Pinpoint the cell where the given text exists, returning its (X, Y) midpoint coordinate. 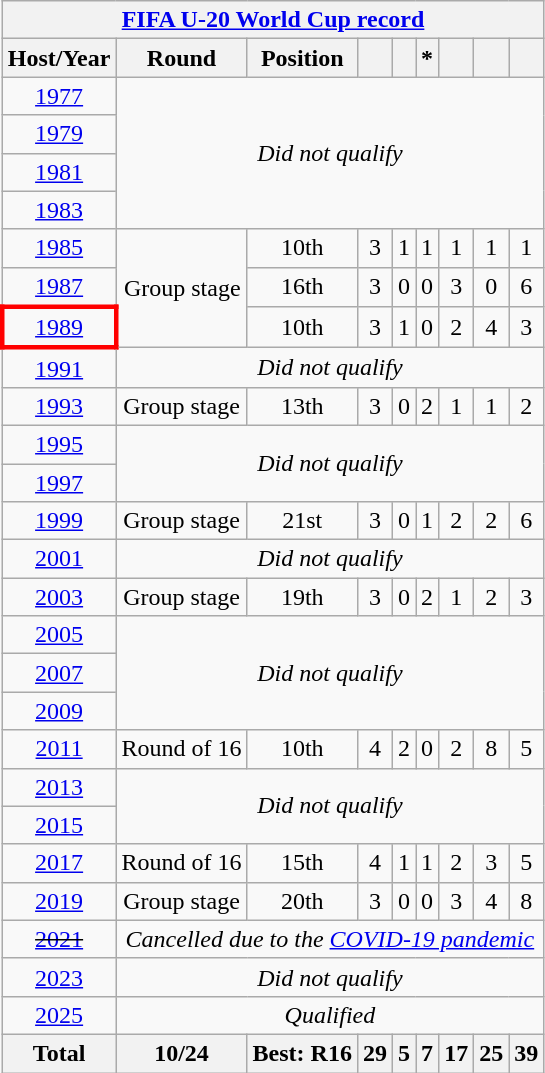
21st (302, 521)
FIFA U-20 World Cup record (273, 20)
Best: R16 (302, 1053)
Qualified (330, 1015)
1999 (59, 521)
Cancelled due to the COVID-19 pandemic (330, 939)
Position (302, 58)
2005 (59, 635)
1989 (59, 328)
39 (526, 1053)
1979 (59, 134)
2003 (59, 597)
1977 (59, 96)
13th (302, 406)
2021 (59, 939)
* (428, 58)
2011 (59, 749)
15th (302, 863)
1981 (59, 172)
1983 (59, 210)
10/24 (182, 1053)
2009 (59, 711)
Total (59, 1053)
1993 (59, 406)
1985 (59, 248)
2023 (59, 977)
2013 (59, 787)
Round (182, 58)
1995 (59, 444)
Host/Year (59, 58)
2007 (59, 673)
2025 (59, 1015)
20th (302, 901)
7 (428, 1053)
25 (492, 1053)
19th (302, 597)
2017 (59, 863)
1991 (59, 368)
2015 (59, 825)
1997 (59, 483)
16th (302, 287)
29 (374, 1053)
2001 (59, 559)
17 (456, 1053)
1987 (59, 287)
2019 (59, 901)
